Capture the cell that displays the provided text and extract its [x, y] central coordinate. 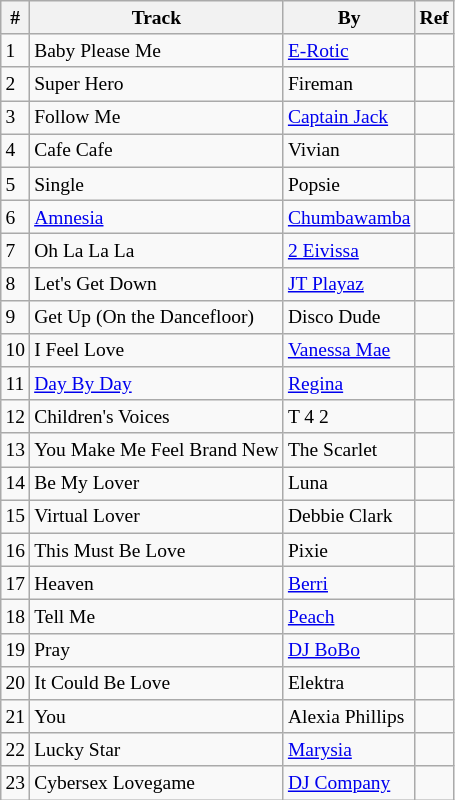
T 4 2 [349, 416]
Single [157, 184]
# [16, 18]
Virtual Lover [157, 516]
14 [16, 484]
Vivian [349, 150]
6 [16, 216]
I Feel Love [157, 350]
10 [16, 350]
4 [16, 150]
Let's Get Down [157, 284]
Follow Me [157, 118]
Oh La La La [157, 250]
Disco Dude [349, 316]
Alexia Phillips [349, 716]
DJ Company [349, 782]
Popsie [349, 184]
Super Hero [157, 84]
1 [16, 50]
Cafe Cafe [157, 150]
Get Up (On the Dancefloor) [157, 316]
12 [16, 416]
Tell Me [157, 616]
Vanessa Mae [349, 350]
Heaven [157, 584]
Amnesia [157, 216]
Marysia [349, 750]
Track [157, 18]
Elektra [349, 682]
22 [16, 750]
16 [16, 550]
Peach [349, 616]
Children's Voices [157, 416]
DJ BoBo [349, 650]
JT Playaz [349, 284]
Ref [434, 18]
E-Rotic [349, 50]
Day By Day [157, 384]
This Must Be Love [157, 550]
It Could Be Love [157, 682]
Be My Lover [157, 484]
15 [16, 516]
5 [16, 184]
19 [16, 650]
8 [16, 284]
Pray [157, 650]
Captain Jack [349, 118]
17 [16, 584]
Baby Please Me [157, 50]
Fireman [349, 84]
Cybersex Lovegame [157, 782]
You [157, 716]
Berri [349, 584]
9 [16, 316]
2 [16, 84]
You Make Me Feel Brand New [157, 450]
18 [16, 616]
13 [16, 450]
23 [16, 782]
Luna [349, 484]
2 Eivissa [349, 250]
21 [16, 716]
Pixie [349, 550]
Regina [349, 384]
Chumbawamba [349, 216]
20 [16, 682]
The Scarlet [349, 450]
3 [16, 118]
Lucky Star [157, 750]
11 [16, 384]
Debbie Clark [349, 516]
By [349, 18]
7 [16, 250]
